Extract the (X, Y) coordinate from the center of the cell holding the provided text.  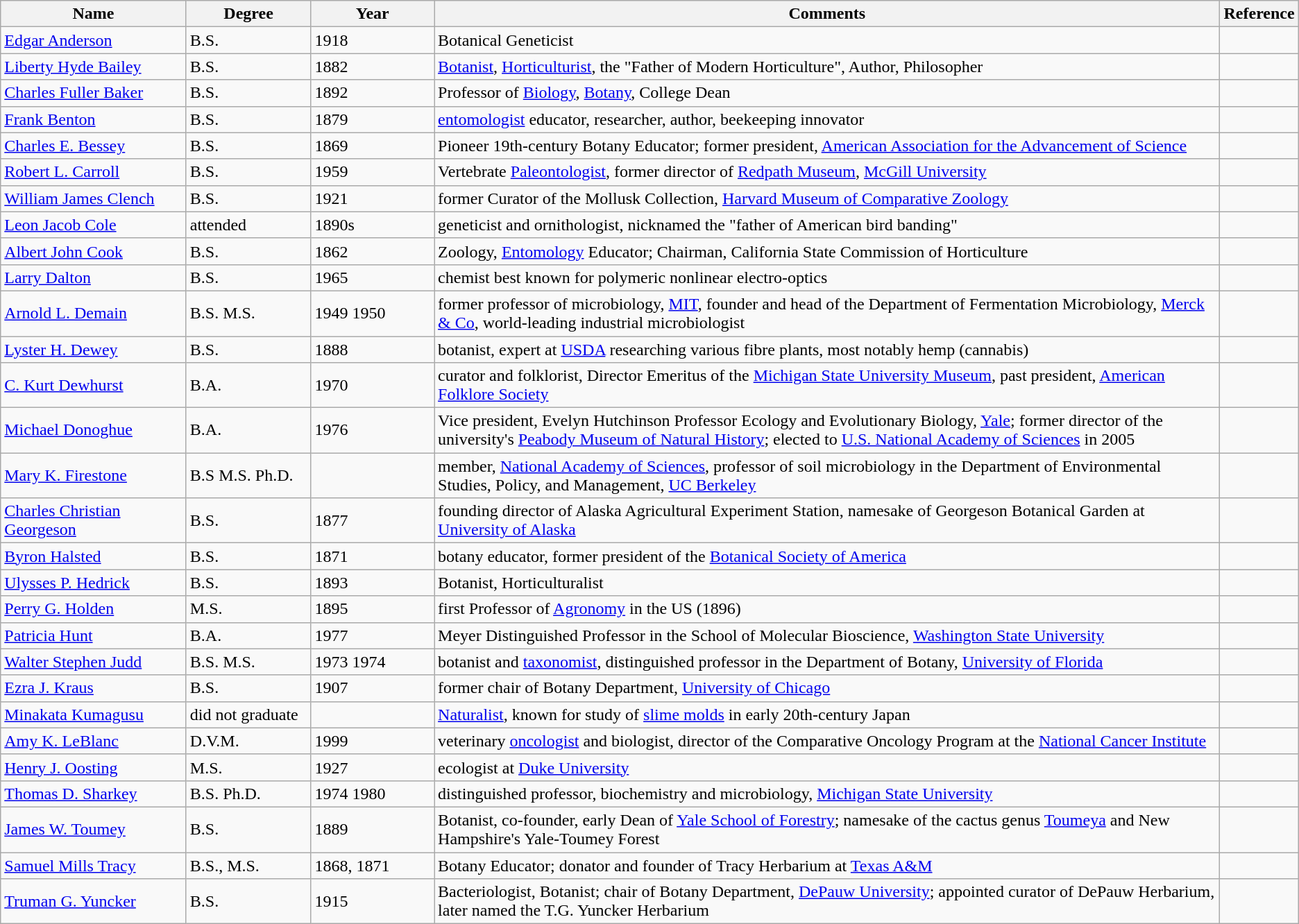
Charles Fuller Baker (94, 93)
1976 (373, 430)
botany educator, former president of the Botanical Society of America (827, 556)
Botanist, co-founder, early Dean of Yale School of Forestry; namesake of the cactus genus Toumeya and New Hampshire's Yale-Toumey Forest (827, 830)
Larry Dalton (94, 277)
Degree (248, 14)
Charles Christian Georgeson (94, 520)
1974 1980 (373, 794)
1973 1974 (373, 662)
1869 (373, 146)
Liberty Hyde Bailey (94, 67)
1949 1950 (373, 314)
D.V.M. (248, 741)
entomologist educator, researcher, author, beekeeping innovator (827, 119)
William James Clench (94, 198)
Ezra J. Kraus (94, 688)
1888 (373, 349)
B.S M.S. Ph.D. (248, 476)
1970 (373, 386)
1927 (373, 767)
1893 (373, 583)
Vertebrate Paleontologist, former director of Redpath Museum, McGill University (827, 172)
Leon Jacob Cole (94, 225)
1868, 1871 (373, 865)
James W. Toumey (94, 830)
C. Kurt Dewhurst (94, 386)
Meyer Distinguished Professor in the School of Molecular Bioscience, Washington State University (827, 635)
Pioneer 19th-century Botany Educator; former president, American Association for the Advancement of Science (827, 146)
founding director of Alaska Agricultural Experiment Station, namesake of Georgeson Botanical Garden at University of Alaska (827, 520)
Arnold L. Demain (94, 314)
Professor of Biology, Botany, College Dean (827, 93)
1877 (373, 520)
1965 (373, 277)
1915 (373, 902)
Byron Halsted (94, 556)
Botanical Geneticist (827, 40)
Botany Educator; donator and founder of Tracy Herbarium at Texas A&M (827, 865)
Mary K. Firestone (94, 476)
Lyster H. Dewey (94, 349)
Truman G. Yuncker (94, 902)
distinguished professor, biochemistry and microbiology, Michigan State University (827, 794)
Walter Stephen Judd (94, 662)
Michael Donoghue (94, 430)
Year (373, 14)
Henry J. Oosting (94, 767)
Zoology, Entomology Educator; Chairman, California State Commission of Horticulture (827, 251)
member, National Academy of Sciences, professor of soil microbiology in the Department of Environmental Studies, Policy, and Management, UC Berkeley (827, 476)
botanist and taxonomist, distinguished professor in the Department of Botany, University of Florida (827, 662)
B.S. Ph.D. (248, 794)
1907 (373, 688)
Perry G. Holden (94, 609)
geneticist and ornithologist, nicknamed the "father of American bird banding" (827, 225)
1882 (373, 67)
Thomas D. Sharkey (94, 794)
Ulysses P. Hedrick (94, 583)
ecologist at Duke University (827, 767)
1918 (373, 40)
did not graduate (248, 715)
veterinary oncologist and biologist, director of the Comparative Oncology Program at the National Cancer Institute (827, 741)
botanist, expert at USDA researching various fibre plants, most notably hemp (cannabis) (827, 349)
Comments (827, 14)
Charles E. Bessey (94, 146)
Botanist, Horticulturist, the "Father of Modern Horticulture", Author, Philosopher (827, 67)
1889 (373, 830)
Amy K. LeBlanc (94, 741)
Albert John Cook (94, 251)
1977 (373, 635)
former Curator of the Mollusk Collection, Harvard Museum of Comparative Zoology (827, 198)
1879 (373, 119)
first Professor of Agronomy in the US (1896) (827, 609)
Minakata Kumagusu (94, 715)
Robert L. Carroll (94, 172)
Name (94, 14)
1871 (373, 556)
former chair of Botany Department, University of Chicago (827, 688)
Reference (1259, 14)
1999 (373, 741)
Edgar Anderson (94, 40)
Botanist, Horticulturalist (827, 583)
Naturalist, known for study of slime molds in early 20th-century Japan (827, 715)
1890s (373, 225)
1862 (373, 251)
Patricia Hunt (94, 635)
1895 (373, 609)
B.S., M.S. (248, 865)
chemist best known for polymeric nonlinear electro-optics (827, 277)
attended (248, 225)
Frank Benton (94, 119)
Samuel Mills Tracy (94, 865)
1921 (373, 198)
1892 (373, 93)
1959 (373, 172)
curator and folklorist, Director Emeritus of the Michigan State University Museum, past president, American Folklore Society (827, 386)
